Output the [X, Y] coordinate of the center of the cell containing the given text.  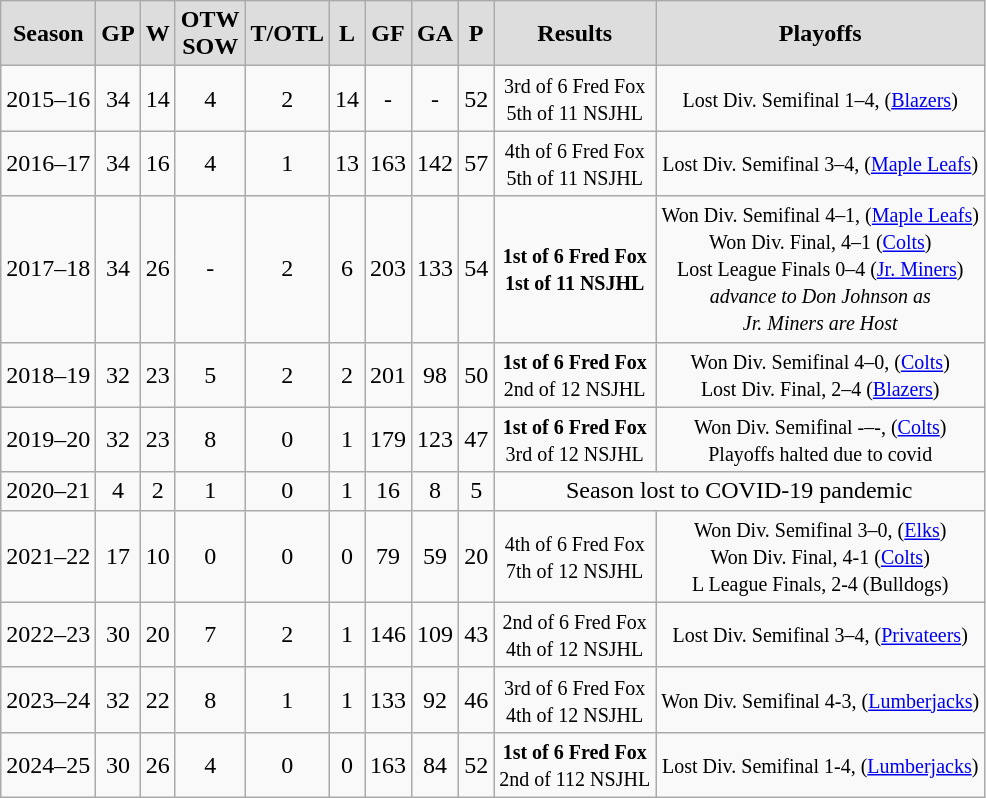
W [158, 34]
2nd of 6 Fred Fox4th of 12 NSJHL [575, 634]
146 [388, 634]
54 [476, 269]
GF [388, 34]
P [476, 34]
T/OTL [287, 34]
7 [210, 634]
79 [388, 556]
142 [436, 164]
203 [388, 269]
Lost Div. Semifinal 3–4, (Maple Leafs) [820, 164]
Won Div. Semifinal -–-, (Colts)Playoffs halted due to covid [820, 440]
Season [48, 34]
123 [436, 440]
13 [346, 164]
98 [436, 374]
201 [388, 374]
179 [388, 440]
4th of 6 Fred Fox5th of 11 NSJHL [575, 164]
Season lost to COVID-19 pandemic [740, 491]
47 [476, 440]
43 [476, 634]
Results [575, 34]
84 [436, 764]
2016–17 [48, 164]
OTWSOW [210, 34]
10 [158, 556]
2020–21 [48, 491]
2021–22 [48, 556]
109 [436, 634]
3rd of 6 Fred Fox5th of 11 NSJHL [575, 98]
59 [436, 556]
46 [476, 700]
1st of 6 Fred Fox1st of 11 NSJHL [575, 269]
2023–24 [48, 700]
2019–20 [48, 440]
Lost Div. Semifinal 3–4, (Privateers) [820, 634]
Won Div. Semifinal 3–0, (Elks)Won Div. Final, 4-1 (Colts)L League Finals, 2-4 (Bulldogs) [820, 556]
57 [476, 164]
2018–19 [48, 374]
Lost Div. Semifinal 1–4, (Blazers) [820, 98]
Playoffs [820, 34]
Won Div. Semifinal 4-3, (Lumberjacks) [820, 700]
GA [436, 34]
17 [118, 556]
3rd of 6 Fred Fox4th of 12 NSJHL [575, 700]
1st of 6 Fred Fox2nd of 112 NSJHL [575, 764]
2022–23 [48, 634]
4th of 6 Fred Fox7th of 12 NSJHL [575, 556]
2024–25 [48, 764]
22 [158, 700]
2017–18 [48, 269]
Won Div. Semifinal 4–1, (Maple Leafs)Won Div. Final, 4–1 (Colts)Lost League Finals 0–4 (Jr. Miners)advance to Don Johnson as Jr. Miners are Host [820, 269]
1st of 6 Fred Fox3rd of 12 NSJHL [575, 440]
L [346, 34]
2015–16 [48, 98]
1st of 6 Fred Fox2nd of 12 NSJHL [575, 374]
6 [346, 269]
Lost Div. Semifinal 1-4, (Lumberjacks) [820, 764]
Won Div. Semifinal 4–0, (Colts)Lost Div. Final, 2–4 (Blazers) [820, 374]
92 [436, 700]
50 [476, 374]
GP [118, 34]
